For the text-containing cell, return its midpoint in [X, Y] coordinate format. 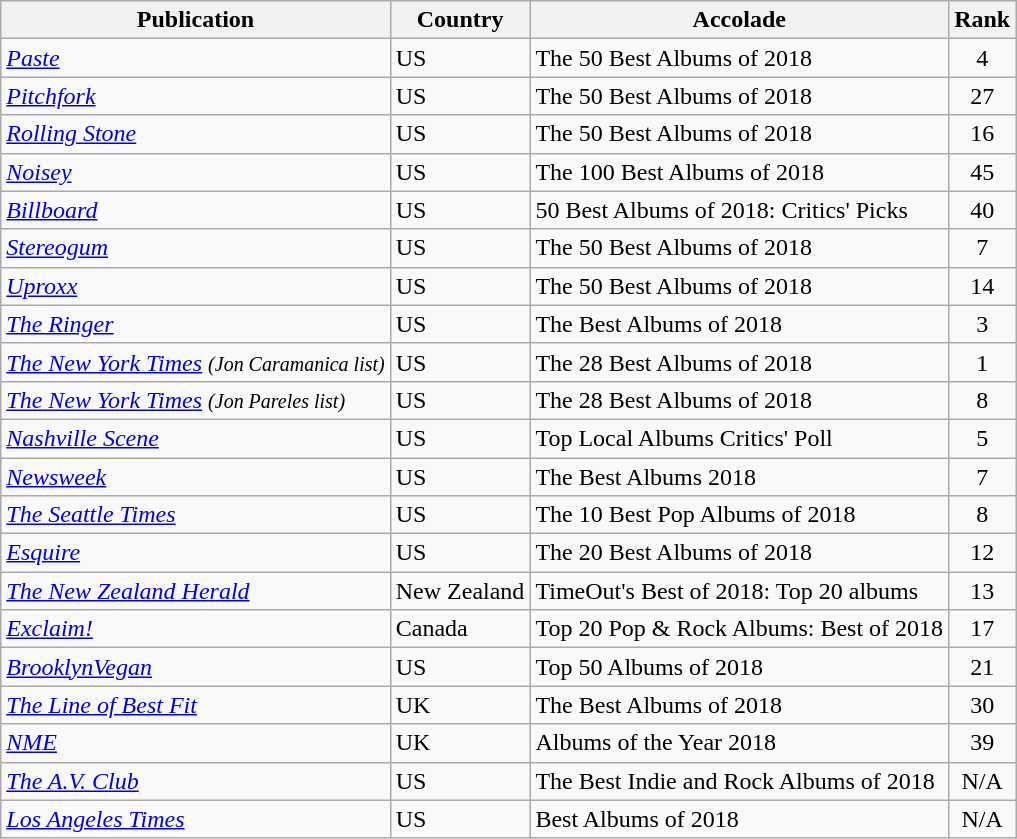
Pitchfork [196, 96]
The New Zealand Herald [196, 591]
Best Albums of 2018 [740, 819]
The Ringer [196, 324]
The A.V. Club [196, 781]
Billboard [196, 210]
13 [982, 591]
45 [982, 172]
27 [982, 96]
4 [982, 58]
3 [982, 324]
The Seattle Times [196, 515]
The New York Times (Jon Caramanica list) [196, 362]
Accolade [740, 20]
Nashville Scene [196, 438]
The Best Indie and Rock Albums of 2018 [740, 781]
1 [982, 362]
The 20 Best Albums of 2018 [740, 553]
The 100 Best Albums of 2018 [740, 172]
The 10 Best Pop Albums of 2018 [740, 515]
Exclaim! [196, 629]
39 [982, 743]
Paste [196, 58]
16 [982, 134]
40 [982, 210]
NME [196, 743]
30 [982, 705]
Top Local Albums Critics' Poll [740, 438]
14 [982, 286]
Albums of the Year 2018 [740, 743]
Stereogum [196, 248]
Newsweek [196, 477]
Rolling Stone [196, 134]
Esquire [196, 553]
Publication [196, 20]
The New York Times (Jon Pareles list) [196, 400]
TimeOut's Best of 2018: Top 20 albums [740, 591]
Los Angeles Times [196, 819]
The Best Albums 2018 [740, 477]
21 [982, 667]
BrooklynVegan [196, 667]
50 Best Albums of 2018: Critics' Picks [740, 210]
12 [982, 553]
Noisey [196, 172]
Top 20 Pop & Rock Albums: Best of 2018 [740, 629]
New Zealand [460, 591]
17 [982, 629]
Rank [982, 20]
Country [460, 20]
Top 50 Albums of 2018 [740, 667]
The Line of Best Fit [196, 705]
Canada [460, 629]
Uproxx [196, 286]
5 [982, 438]
